Provide the [X, Y] coordinate of the cell's center where the given text is located.  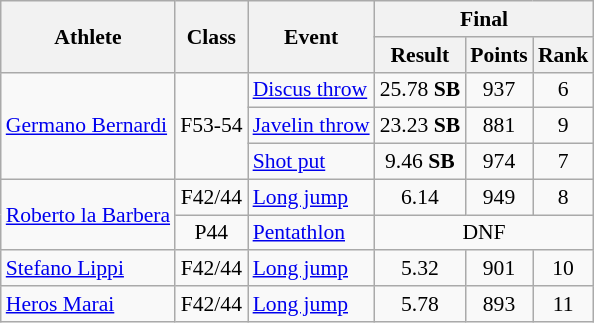
23.23 SB [420, 126]
937 [499, 90]
901 [499, 269]
DNF [484, 233]
7 [564, 162]
Heros Marai [88, 304]
Roberto la Barbera [88, 214]
6.14 [420, 197]
Discus throw [312, 90]
F53-54 [211, 126]
974 [499, 162]
10 [564, 269]
9.46 SB [420, 162]
Final [484, 19]
11 [564, 304]
Pentathlon [312, 233]
Points [499, 55]
881 [499, 126]
Shot put [312, 162]
6 [564, 90]
5.32 [420, 269]
Athlete [88, 36]
8 [564, 197]
9 [564, 126]
5.78 [420, 304]
Germano Bernardi [88, 126]
Class [211, 36]
Stefano Lippi [88, 269]
P44 [211, 233]
Javelin throw [312, 126]
949 [499, 197]
Result [420, 55]
893 [499, 304]
Rank [564, 55]
Event [312, 36]
25.78 SB [420, 90]
